Capture the cell that displays the provided text and extract its (x, y) central coordinate. 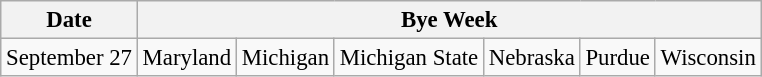
Bye Week (449, 20)
Purdue (618, 58)
Wisconsin (708, 58)
Date (69, 20)
Maryland (186, 58)
September 27 (69, 58)
Michigan (285, 58)
Nebraska (532, 58)
Michigan State (408, 58)
